Return the (X, Y) coordinate for the center point of the cell that contains the specified text.  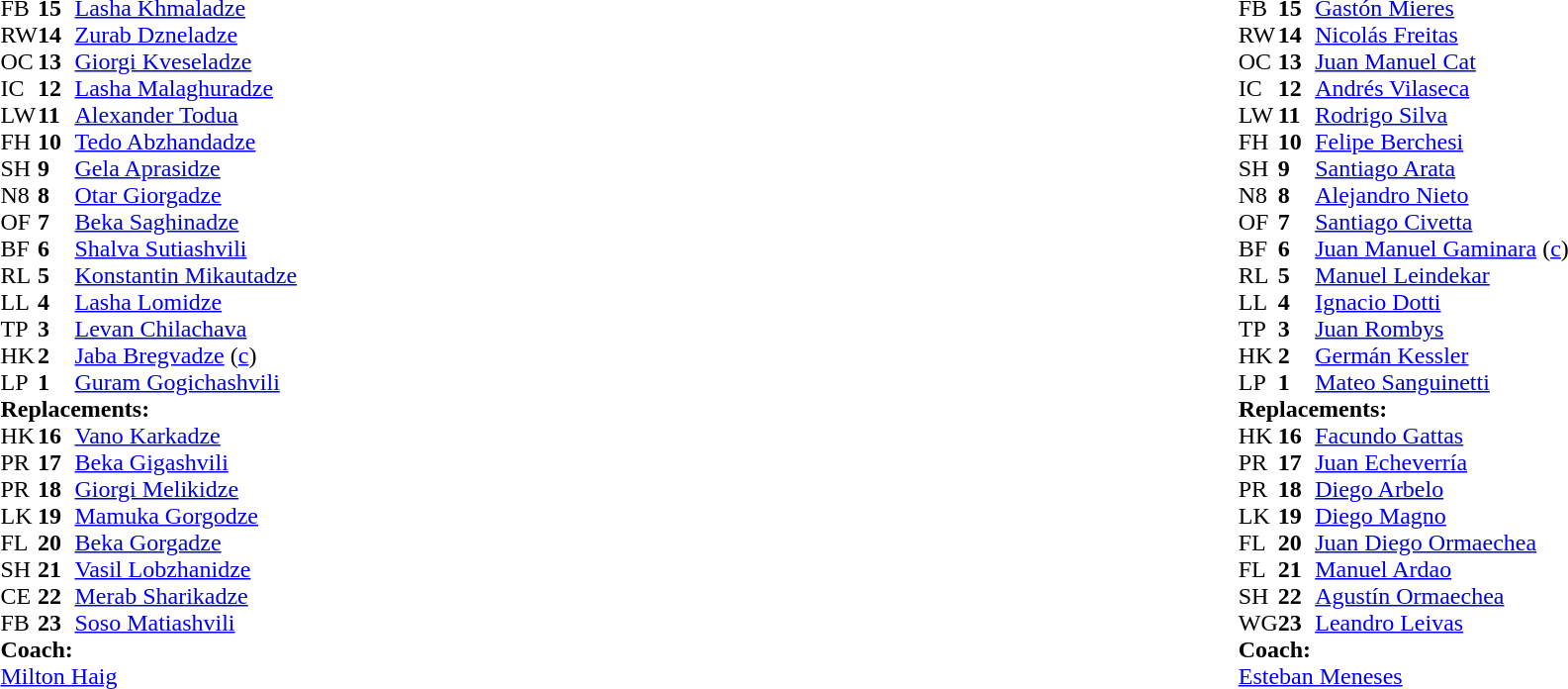
Jaba Bregvadze (c) (186, 356)
Merab Sharikadze (186, 596)
Lasha Malaghuradze (186, 89)
Vano Karkadze (186, 436)
Levan Chilachava (186, 329)
Otar Giorgadze (186, 196)
Guram Gogichashvili (186, 382)
Shalva Sutiashvili (186, 249)
Giorgi Melikidze (186, 489)
WG (1258, 624)
Tedo Abzhandadze (186, 143)
Soso Matiashvili (186, 624)
Alexander Todua (186, 115)
Beka Saghinadze (186, 222)
Beka Gorgadze (186, 542)
Konstantin Mikautadze (186, 275)
CE (19, 596)
Lasha Lomidze (186, 303)
Beka Gigashvili (186, 463)
Gela Aprasidze (186, 168)
Replacements: (148, 410)
Giorgi Kveseladze (186, 61)
Mamuka Gorgodze (186, 517)
Coach: (148, 649)
FB (19, 624)
Vasil Lobzhanidze (186, 570)
Zurab Dzneladze (186, 36)
